For the text-containing cell, return its midpoint in [X, Y] coordinate format. 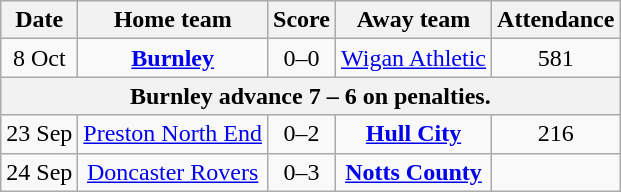
216 [556, 134]
Burnley [173, 58]
Home team [173, 20]
24 Sep [40, 172]
23 Sep [40, 134]
Attendance [556, 20]
0–2 [302, 134]
Score [302, 20]
581 [556, 58]
Notts County [413, 172]
Wigan Athletic [413, 58]
8 Oct [40, 58]
Burnley advance 7 – 6 on penalties. [310, 96]
Hull City [413, 134]
0–0 [302, 58]
Preston North End [173, 134]
Date [40, 20]
0–3 [302, 172]
Away team [413, 20]
Doncaster Rovers [173, 172]
